Return the (X, Y) coordinate for the center point of the cell that contains the specified text.  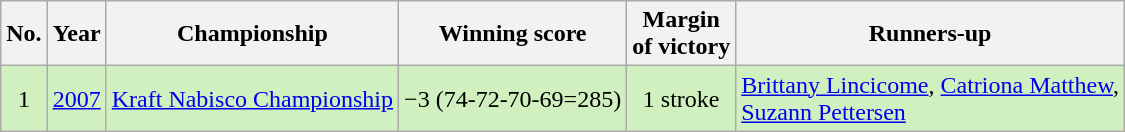
Winning score (513, 34)
2007 (76, 98)
Marginof victory (682, 34)
−3 (74-72-70-69=285) (513, 98)
Year (76, 34)
Brittany Lincicome, Catriona Matthew, Suzann Pettersen (930, 98)
1 stroke (682, 98)
Runners-up (930, 34)
Championship (252, 34)
1 (24, 98)
No. (24, 34)
Kraft Nabisco Championship (252, 98)
